From the cell containing the given text, extract its center point as [X, Y] coordinate. 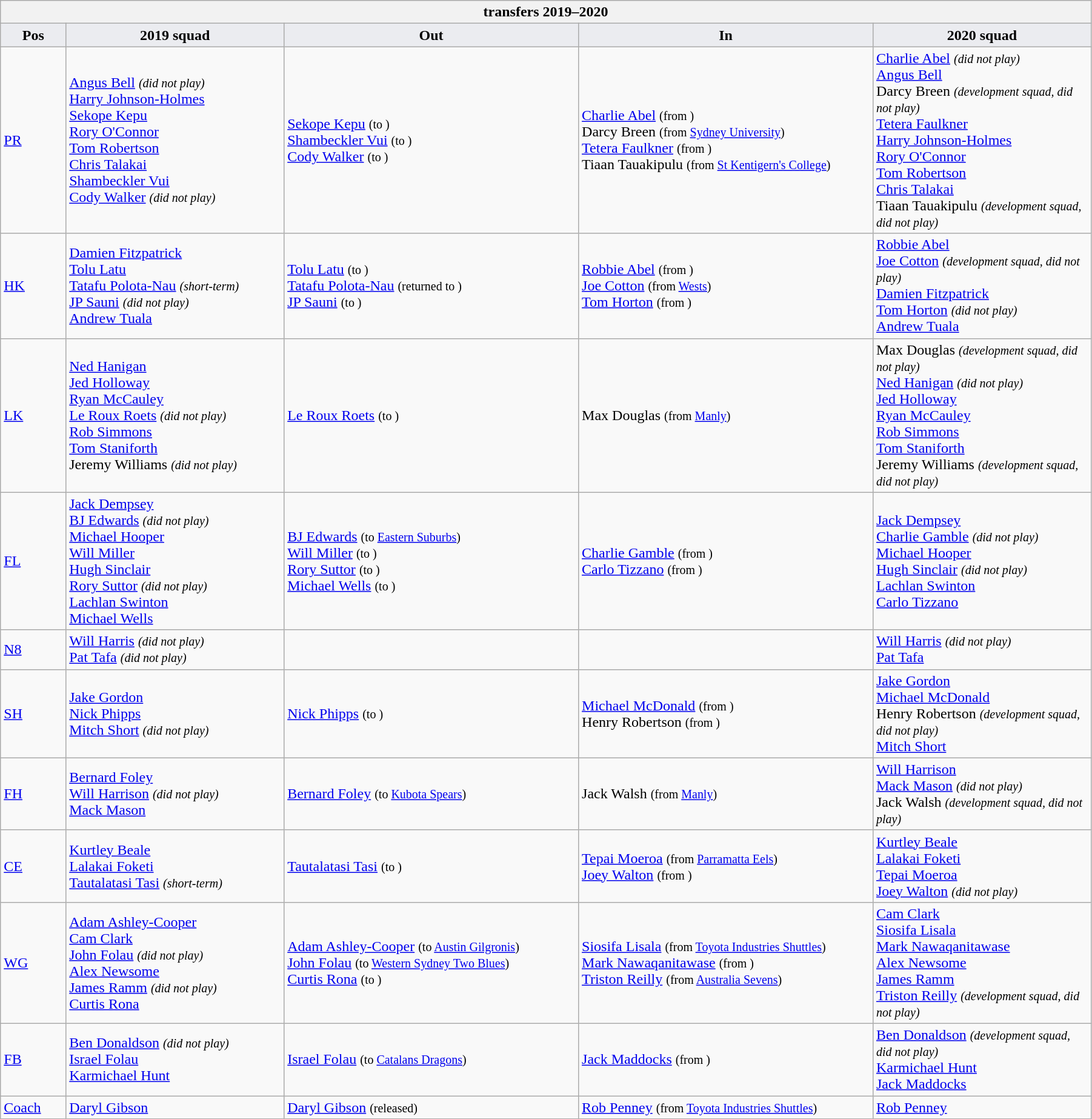
Nick Phipps (to ) [431, 713]
WG [33, 963]
Siosifa Lisala (from Toyota Industries Shuttles) Mark Nawaqanitawase (from ) Triston Reilly (from Australia Sevens) [726, 963]
CE [33, 866]
Kurtley Beale Lalakai Foketi Tautalatasi Tasi (short-term) [175, 866]
Bernard Foley (to Kubota Spears) [431, 794]
Tolu Latu (to ) Tatafu Polota-Nau (returned to ) JP Sauni (to ) [431, 286]
Rob Penney (from Toyota Industries Shuttles) [726, 1107]
transfers 2019–2020 [546, 12]
Coach [33, 1107]
Jack Dempsey Charlie Gamble (did not play) Michael Hooper Hugh Sinclair (did not play) Lachlan Swinton Carlo Tizzano [982, 561]
Robbie Abel Joe Cotton (development squad, did not play) Damien Fitzpatrick Tom Horton (did not play) Andrew Tuala [982, 286]
Adam Ashley-Cooper (to Austin Gilgronis) John Folau (to Western Sydney Two Blues) Curtis Rona (to ) [431, 963]
Will Harris (did not play) Pat Tafa [982, 650]
Daryl Gibson (released) [431, 1107]
Jake Gordon Nick Phipps Mitch Short (did not play) [175, 713]
In [726, 35]
Angus Bell (did not play) Harry Johnson-Holmes Sekope Kepu Rory O'Connor Tom Robertson Chris Talakai Shambeckler Vui Cody Walker (did not play) [175, 140]
Sekope Kepu (to ) Shambeckler Vui (to ) Cody Walker (to ) [431, 140]
Pos [33, 35]
N8 [33, 650]
Israel Folau (to Catalans Dragons) [431, 1060]
Will Harrison Mack Mason (did not play) Jack Walsh (development squad, did not play) [982, 794]
BJ Edwards (to Eastern Suburbs) Will Miller (to ) Rory Suttor (to ) Michael Wells (to ) [431, 561]
Jack Maddocks (from ) [726, 1060]
Robbie Abel (from ) Joe Cotton (from Wests) Tom Horton (from ) [726, 286]
Bernard Foley Will Harrison (did not play) Mack Mason [175, 794]
Jake Gordon Michael McDonald Henry Robertson (development squad, did not play) Mitch Short [982, 713]
2020 squad [982, 35]
HK [33, 286]
Charlie Gamble (from ) Carlo Tizzano (from ) [726, 561]
FL [33, 561]
Ned Hanigan Jed Holloway Ryan McCauley Le Roux Roets (did not play) Rob Simmons Tom Staniforth Jeremy Williams (did not play) [175, 415]
Will Harris (did not play) Pat Tafa (did not play) [175, 650]
Damien Fitzpatrick Tolu Latu Tatafu Polota-Nau (short-term) JP Sauni (did not play) Andrew Tuala [175, 286]
Kurtley Beale Lalakai Foketi Tepai Moeroa Joey Walton (did not play) [982, 866]
Michael McDonald (from ) Henry Robertson (from ) [726, 713]
FB [33, 1060]
2019 squad [175, 35]
SH [33, 713]
Le Roux Roets (to ) [431, 415]
LK [33, 415]
FH [33, 794]
Daryl Gibson [175, 1107]
Out [431, 35]
Max Douglas (from Manly) [726, 415]
Ben Donaldson (development squad, did not play) Karmichael Hunt Jack Maddocks [982, 1060]
Charlie Abel (from ) Darcy Breen (from Sydney University) Tetera Faulkner (from ) Tiaan Tauakipulu (from St Kentigern's College) [726, 140]
Jack Dempsey BJ Edwards (did not play) Michael Hooper Will Miller Hugh Sinclair Rory Suttor (did not play) Lachlan Swinton Michael Wells [175, 561]
PR [33, 140]
Ben Donaldson (did not play) Israel Folau Karmichael Hunt [175, 1060]
Tepai Moeroa (from Parramatta Eels) Joey Walton (from ) [726, 866]
Adam Ashley-Cooper Cam Clark John Folau (did not play) Alex Newsome James Ramm (did not play) Curtis Rona [175, 963]
Jack Walsh (from Manly) [726, 794]
Tautalatasi Tasi (to ) [431, 866]
Rob Penney [982, 1107]
Cam Clark Siosifa Lisala Mark Nawaqanitawase Alex Newsome James Ramm Triston Reilly (development squad, did not play) [982, 963]
